Identify which cell holds the provided text, then report its [X, Y] central coordinate. 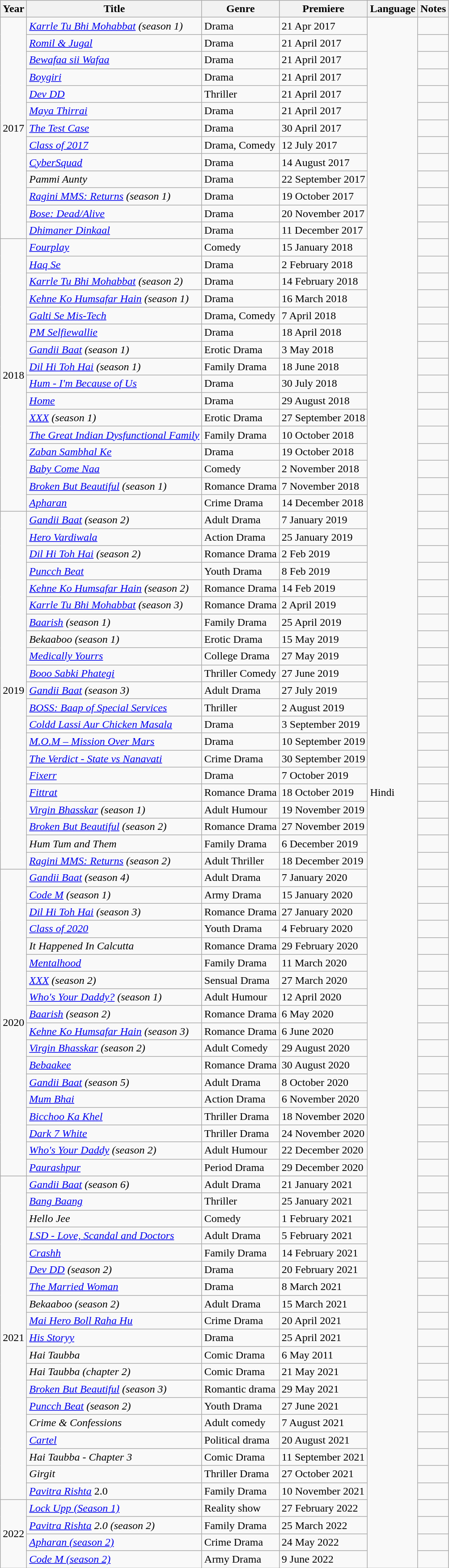
18 October 2019 [323, 793]
27 July 2019 [323, 690]
Notes [433, 9]
Who's Your Daddy (season 2) [114, 1150]
The Verdict - State vs Nanavati [114, 759]
Virgin Bhasskar (season 1) [114, 810]
27 January 2020 [323, 912]
Dil Hi Toh Hai (season 3) [114, 912]
14 February 2018 [323, 282]
2 August 2019 [323, 707]
Karrle Tu Bhi Mohabbat (season 2) [114, 282]
4 February 2020 [323, 929]
Galti Se Mis-Tech [114, 316]
7 August 2021 [323, 1423]
Title [114, 9]
Gandii Baat (season 3) [114, 690]
Dev DD [114, 94]
Genre [241, 9]
15 January 2018 [323, 248]
27 June 2019 [323, 673]
Puncch Beat [114, 571]
Period Drama [241, 1167]
Hindi [393, 793]
Fittrat [114, 793]
Bang Baang [114, 1201]
2019 [13, 690]
19 October 2018 [323, 452]
29 February 2020 [323, 946]
6 December 2019 [323, 844]
29 December 2020 [323, 1167]
Adult comedy [241, 1423]
Karrle Tu Bhi Mohabbat (season 1) [114, 26]
15 January 2020 [323, 895]
Dil Hi Toh Hai (season 2) [114, 554]
24 May 2022 [323, 1542]
8 Feb 2019 [323, 571]
Ragini MMS: Returns (season 1) [114, 196]
LSD - Love, Scandal and Doctors [114, 1235]
XXX (season 2) [114, 980]
30 April 2017 [323, 128]
12 April 2020 [323, 997]
Language [393, 9]
14 December 2018 [323, 503]
25 January 2019 [323, 537]
Kehne Ko Humsafar Hain (season 2) [114, 588]
Bekaaboo (season 1) [114, 639]
29 May 2021 [323, 1389]
Political drama [241, 1440]
25 March 2022 [323, 1525]
Bewafaa sii Wafaa [114, 60]
30 July 2018 [323, 384]
27 November 2019 [323, 827]
Kehne Ko Humsafar Hain (season 1) [114, 299]
6 November 2020 [323, 1099]
3 September 2019 [323, 724]
7 October 2019 [323, 776]
30 August 2020 [323, 1065]
25 January 2021 [323, 1201]
12 July 2017 [323, 145]
15 May 2019 [323, 639]
Ragini MMS: Returns (season 2) [114, 861]
18 December 2019 [323, 861]
1 February 2021 [323, 1218]
18 November 2020 [323, 1116]
21 Apr 2017 [323, 26]
Pammi Aunty [114, 179]
14 Feb 2019 [323, 588]
The Married Woman [114, 1286]
Gandii Baat (season 4) [114, 878]
2017 [13, 128]
10 September 2019 [323, 741]
Hum - I'm Because of Us [114, 384]
8 October 2020 [323, 1082]
Baarish (season 1) [114, 622]
Gandii Baat (season 5) [114, 1082]
Gandii Baat (season 1) [114, 350]
22 September 2017 [323, 179]
29 August 2020 [323, 1048]
Sensual Drama [241, 980]
Premiere [323, 9]
19 October 2017 [323, 196]
Crashh [114, 1252]
Zaban Sambhal Ke [114, 452]
2018 [13, 375]
27 September 2018 [323, 418]
Bebaakee [114, 1065]
Virgin Bhasskar (season 2) [114, 1048]
Dil Hi Toh Hai (season 1) [114, 367]
CyberSquad [114, 162]
Coldd Lassi Aur Chicken Masala [114, 724]
20 August 2021 [323, 1440]
Hai Taubba (chapter 2) [114, 1372]
Maya Thirrai [114, 111]
Lock Upp (Season 1) [114, 1508]
Puncch Beat (season 2) [114, 1406]
25 April 2021 [323, 1338]
7 April 2018 [323, 316]
21 January 2021 [323, 1184]
Baby Come Naa [114, 469]
Hai Taubba - Chapter 3 [114, 1457]
2 February 2018 [323, 265]
Gandii Baat (season 2) [114, 520]
Karrle Tu Bhi Mohabbat (season 3) [114, 605]
24 November 2020 [323, 1133]
Adult Thriller [241, 861]
11 September 2021 [323, 1457]
14 February 2021 [323, 1252]
20 April 2021 [323, 1321]
Adult Comedy [241, 1048]
Who's Your Daddy? (season 1) [114, 997]
6 May 2011 [323, 1355]
Paurashpur [114, 1167]
Mentalhood [114, 963]
25 April 2019 [323, 622]
Apharan (season 2) [114, 1542]
College Drama [241, 656]
Code M (season 1) [114, 895]
5 February 2021 [323, 1235]
Fourplay [114, 248]
Apharan [114, 503]
Crime & Confessions [114, 1423]
7 January 2019 [323, 520]
16 March 2018 [323, 299]
29 August 2018 [323, 401]
10 November 2021 [323, 1491]
Romil & Jugal [114, 43]
Dhimaner Dinkaal [114, 231]
27 October 2021 [323, 1474]
Hai Taubba [114, 1355]
Mum Bhai [114, 1099]
2022 [13, 1534]
XXX (season 1) [114, 418]
The Great Indian Dysfunctional Family [114, 435]
2 April 2019 [323, 605]
27 March 2020 [323, 980]
22 December 2020 [323, 1150]
Baarish (season 2) [114, 1014]
7 November 2018 [323, 486]
Medically Yourrs [114, 656]
Thriller Comedy [241, 673]
9 June 2022 [323, 1559]
Fixerr [114, 776]
M.O.M – Mission Over Mars [114, 741]
2 Feb 2019 [323, 554]
The Test Case [114, 128]
7 January 2020 [323, 878]
Broken But Beautiful (season 3) [114, 1389]
Dev DD (season 2) [114, 1269]
30 September 2019 [323, 759]
15 March 2021 [323, 1304]
Bose: Dead/Alive [114, 214]
11 December 2017 [323, 231]
Broken But Beautiful (season 1) [114, 486]
Class of 2020 [114, 929]
Hum Tum and Them [114, 844]
Year [13, 9]
PM Selfiewallie [114, 333]
Hello Jee [114, 1218]
27 June 2021 [323, 1406]
Bicchoo Ka Khel [114, 1116]
6 May 2020 [323, 1014]
His Storyy [114, 1338]
Hero Vardiwala [114, 537]
2 November 2018 [323, 469]
Broken But Beautiful (season 2) [114, 827]
BOSS: Baap of Special Services [114, 707]
Bekaaboo (season 2) [114, 1304]
Mai Hero Boll Raha Hu [114, 1321]
Romantic drama [241, 1389]
21 May 2021 [323, 1372]
18 April 2018 [323, 333]
Girgit [114, 1474]
Gandii Baat (season 6) [114, 1184]
Boygiri [114, 77]
Code M (season 2) [114, 1559]
Cartel [114, 1440]
27 February 2022 [323, 1508]
14 August 2017 [323, 162]
11 March 2020 [323, 963]
Kehne Ko Humsafar Hain (season 3) [114, 1031]
Class of 2017 [114, 145]
18 June 2018 [323, 367]
2020 [13, 1022]
20 November 2017 [323, 214]
8 March 2021 [323, 1286]
2021 [13, 1337]
10 October 2018 [323, 435]
20 February 2021 [323, 1269]
It Happened In Calcutta [114, 946]
19 November 2019 [323, 810]
Dark 7 White [114, 1133]
27 May 2019 [323, 656]
Reality show [241, 1508]
Haq Se [114, 265]
Home [114, 401]
6 June 2020 [323, 1031]
3 May 2018 [323, 350]
Pavitra Rishta 2.0 (season 2) [114, 1525]
Booo Sabki Phategi [114, 673]
Pavitra Rishta 2.0 [114, 1491]
